Identify which cell holds the provided text, then report its (X, Y) central coordinate. 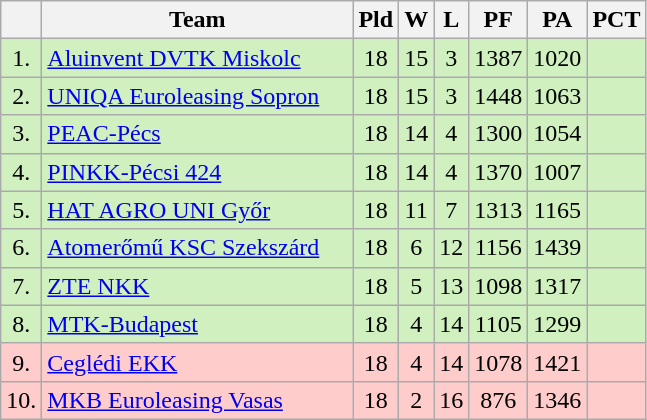
1165 (558, 210)
1439 (558, 248)
13 (452, 286)
7. (22, 286)
Aluinvent DVTK Miskolc (198, 58)
MKB Euroleasing Vasas (198, 400)
PINKK-Pécsi 424 (198, 172)
1370 (498, 172)
1020 (558, 58)
2. (22, 96)
12 (452, 248)
1346 (558, 400)
MTK-Budapest (198, 324)
PEAC-Pécs (198, 134)
1063 (558, 96)
1054 (558, 134)
ZTE NKK (198, 286)
5. (22, 210)
PA (558, 20)
W (416, 20)
4. (22, 172)
Ceglédi EKK (198, 362)
1448 (498, 96)
Atomerőmű KSC Szekszárd (198, 248)
6 (416, 248)
6. (22, 248)
1098 (498, 286)
1313 (498, 210)
1317 (558, 286)
1156 (498, 248)
876 (498, 400)
5 (416, 286)
HAT AGRO UNI Győr (198, 210)
10. (22, 400)
Pld (376, 20)
1300 (498, 134)
1105 (498, 324)
Team (198, 20)
L (452, 20)
11 (416, 210)
16 (452, 400)
2 (416, 400)
1078 (498, 362)
1. (22, 58)
1387 (498, 58)
9. (22, 362)
PF (498, 20)
8. (22, 324)
3. (22, 134)
1007 (558, 172)
UNIQA Euroleasing Sopron (198, 96)
7 (452, 210)
PCT (616, 20)
1421 (558, 362)
1299 (558, 324)
